Pinpoint the cell where the given text exists, returning its (x, y) midpoint coordinate. 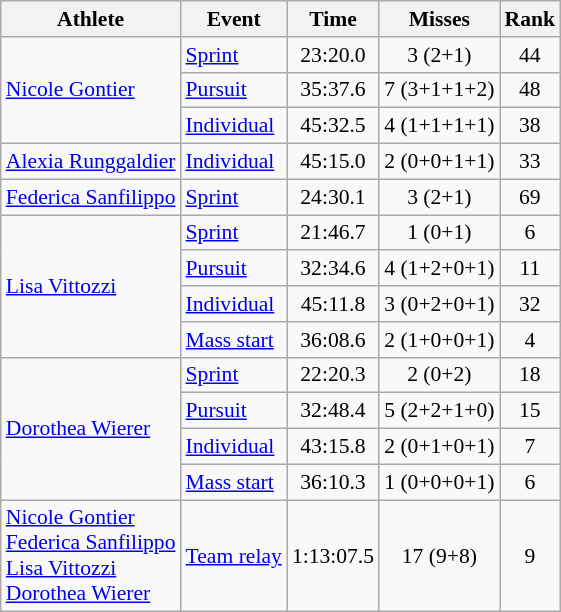
2 (0+2) (439, 375)
5 (2+2+1+0) (439, 411)
2 (0+1+0+1) (439, 447)
7 (530, 447)
17 (9+8) (439, 556)
33 (530, 162)
36:08.6 (333, 340)
2 (1+0+0+1) (439, 340)
Federica Sanfilippo (91, 197)
1 (0+1) (439, 233)
Nicole Gontier (91, 90)
22:20.3 (333, 375)
Team relay (234, 556)
2 (0+0+1+1) (439, 162)
Misses (439, 19)
Time (333, 19)
44 (530, 55)
36:10.3 (333, 482)
9 (530, 556)
38 (530, 126)
45:32.5 (333, 126)
11 (530, 269)
15 (530, 411)
18 (530, 375)
Athlete (91, 19)
Rank (530, 19)
4 (530, 340)
45:11.8 (333, 304)
4 (1+1+1+1) (439, 126)
1:13:07.5 (333, 556)
24:30.1 (333, 197)
Dorothea Wierer (91, 428)
7 (3+1+1+2) (439, 90)
35:37.6 (333, 90)
1 (0+0+0+1) (439, 482)
Alexia Runggaldier (91, 162)
43:15.8 (333, 447)
3 (0+2+0+1) (439, 304)
Nicole GontierFederica SanfilippoLisa VittozziDorothea Wierer (91, 556)
21:46.7 (333, 233)
45:15.0 (333, 162)
4 (1+2+0+1) (439, 269)
69 (530, 197)
32:34.6 (333, 269)
Event (234, 19)
32:48.4 (333, 411)
32 (530, 304)
23:20.0 (333, 55)
Lisa Vittozzi (91, 286)
48 (530, 90)
